For the text-containing cell, return its midpoint in (x, y) coordinate format. 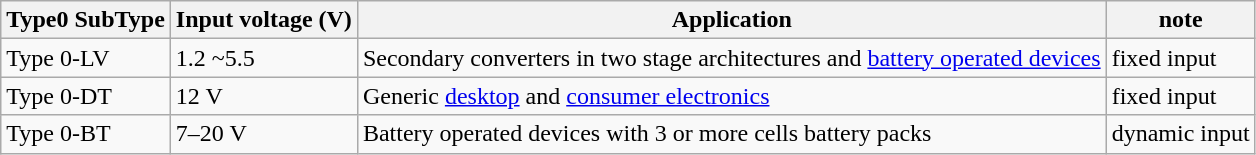
Battery operated devices with 3 or more cells battery packs (732, 134)
note (1180, 20)
Type 0-DT (86, 96)
Generic desktop and consumer electronics (732, 96)
7–20 V (264, 134)
Type 0-BT (86, 134)
12 V (264, 96)
Application (732, 20)
Type0 SubType (86, 20)
Secondary converters in two stage architectures and battery operated devices (732, 58)
dynamic input (1180, 134)
1.2 ~5.5 (264, 58)
Input voltage (V) (264, 20)
Type 0-LV (86, 58)
